Identify which cell holds the provided text, then report its (X, Y) central coordinate. 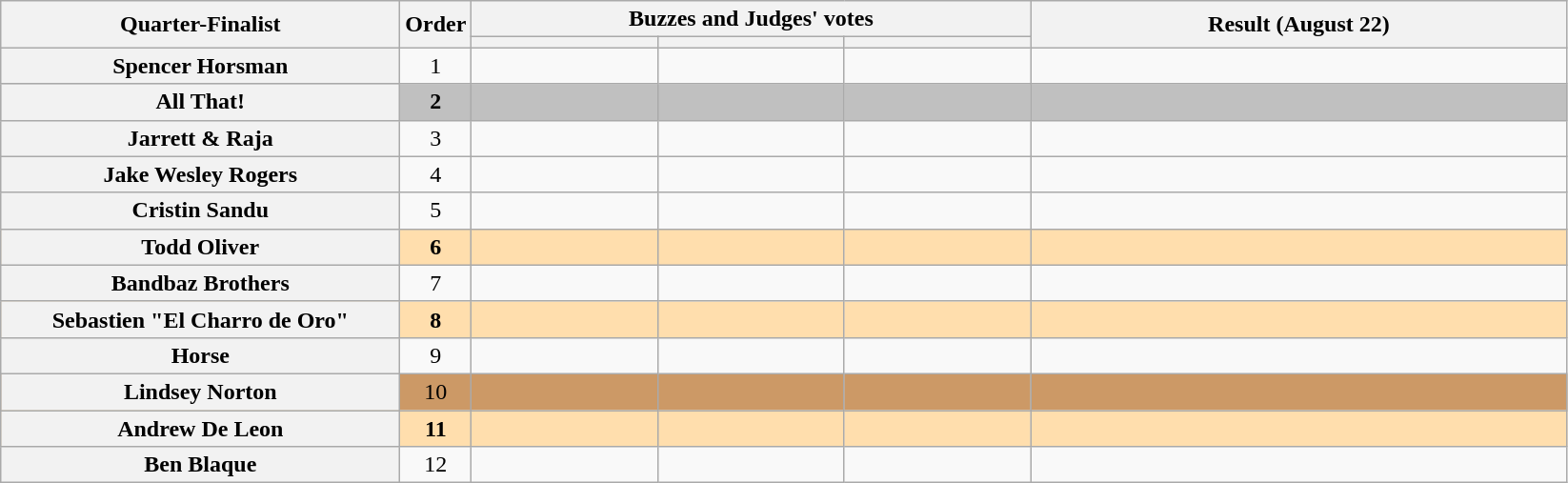
5 (436, 211)
Result (August 22) (1299, 25)
6 (436, 247)
8 (436, 319)
Andrew De Leon (200, 428)
Todd Oliver (200, 247)
All That! (200, 102)
Cristin Sandu (200, 211)
1 (436, 66)
11 (436, 428)
Buzzes and Judges' votes (751, 19)
9 (436, 355)
2 (436, 102)
4 (436, 174)
Order (436, 25)
Spencer Horsman (200, 66)
Horse (200, 355)
Quarter-Finalist (200, 25)
Jarrett & Raja (200, 138)
3 (436, 138)
Ben Blaque (200, 465)
Sebastien "El Charro de Oro" (200, 319)
Jake Wesley Rogers (200, 174)
7 (436, 283)
10 (436, 392)
Bandbaz Brothers (200, 283)
Lindsey Norton (200, 392)
12 (436, 465)
